Identify which cell holds the provided text, then report its [X, Y] central coordinate. 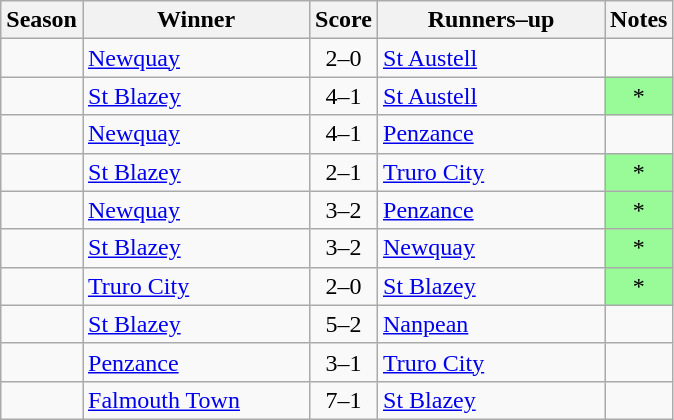
Season [42, 20]
Notes [639, 20]
Score [344, 20]
Winner [196, 20]
Runners–up [492, 20]
5–2 [344, 324]
7–1 [344, 400]
Falmouth Town [196, 400]
3–1 [344, 362]
Nanpean [492, 324]
2–1 [344, 172]
